Search for the cell housing the specified text and yield its [x, y] center coordinate. 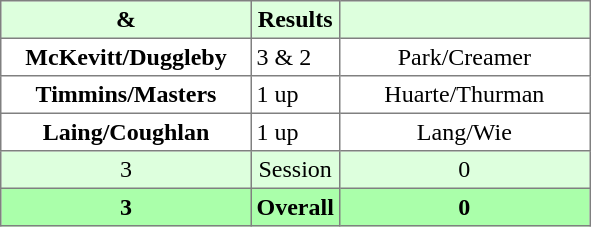
Park/Creamer [464, 57]
3 & 2 [295, 57]
& [126, 20]
Timmins/Masters [126, 95]
McKevitt/Duggleby [126, 57]
Lang/Wie [464, 132]
Overall [295, 207]
Huarte/Thurman [464, 95]
Results [295, 20]
Laing/Coughlan [126, 132]
Session [295, 170]
